Extract the (x, y) coordinate from the center of the cell holding the provided text.  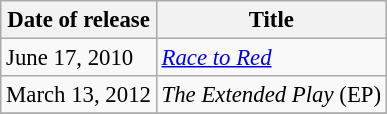
March 13, 2012 (78, 95)
Race to Red (271, 58)
June 17, 2010 (78, 58)
The Extended Play (EP) (271, 95)
Date of release (78, 20)
Title (271, 20)
